Determine the [X, Y] coordinate at the center of the cell enclosing the given text.  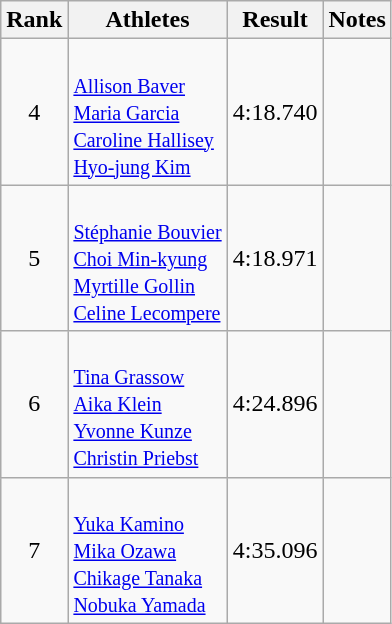
Yuka Kamino Mika Ozawa Chikage Tanaka Nobuka Yamada [148, 550]
Stéphanie Bouvier Choi Min-kyung Myrtille Gollin Celine Lecompere [148, 258]
6 [34, 404]
4:18.740 [275, 112]
5 [34, 258]
7 [34, 550]
Tina Grassow Aika Klein Yvonne Kunze Christin Priebst [148, 404]
Allison Baver Maria Garcia Caroline Hallisey Hyo-jung Kim [148, 112]
4:18.971 [275, 258]
4 [34, 112]
4:35.096 [275, 550]
4:24.896 [275, 404]
Result [275, 20]
Notes [357, 20]
Athletes [148, 20]
Rank [34, 20]
